Return the [X, Y] coordinate for the center point of the cell that contains the specified text.  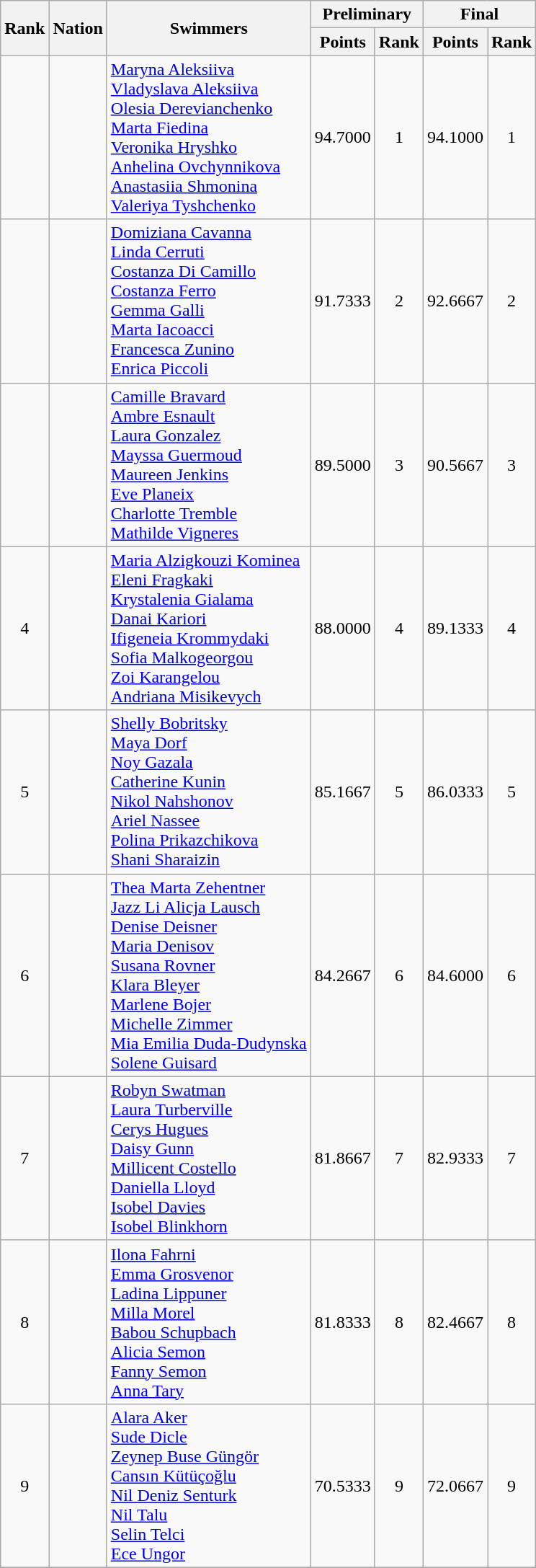
Camille BravardAmbre EsnaultLaura GonzalezMayssa GuermoudMaureen JenkinsEve PlaneixCharlotte TrembleMathilde Vigneres [209, 464]
Swimmers [209, 28]
Preliminary [367, 14]
89.1333 [455, 629]
92.6667 [455, 301]
90.5667 [455, 464]
72.0667 [455, 1485]
Domiziana CavannaLinda CerrutiCostanza Di CamilloCostanza FerroGemma GalliMarta IacoacciFrancesca ZuninoEnrica Piccoli [209, 301]
94.1000 [455, 137]
89.5000 [343, 464]
Shelly BobritskyMaya DorfNoy GazalaCatherine KuninNikol NahshonovAriel NasseePolina PrikazchikovaShani Sharaizin [209, 792]
Alara AkerSude DicleZeynep Buse GüngörCansın KütüçoğluNil Deniz SenturkNil TaluSelin TelciEce Ungor [209, 1485]
84.6000 [455, 975]
86.0333 [455, 792]
Ilona FahrniEmma GrosvenorLadina LippunerMilla MorelBabou SchupbachAlicia SemonFanny SemonAnna Tary [209, 1322]
Nation [78, 28]
82.4667 [455, 1322]
88.0000 [343, 629]
Maria Alzigkouzi KomineaEleni FragkakiKrystalenia GialamaDanai KarioriIfigeneia KrommydakiSofia MalkogeorgouZoi KarangelouAndriana Misikevych [209, 629]
81.8333 [343, 1322]
70.5333 [343, 1485]
94.7000 [343, 137]
85.1667 [343, 792]
Maryna AleksiivaVladyslava AleksiivaOlesia DerevianchenkoMarta FiedinaVeronika HryshkoAnhelina OvchynnikovaAnastasiia ShmoninaValeriya Tyshchenko [209, 137]
Robyn SwatmanLaura TurbervilleCerys HuguesDaisy GunnMillicent CostelloDaniella LloydIsobel DaviesIsobel Blinkhorn [209, 1158]
Final [479, 14]
91.7333 [343, 301]
81.8667 [343, 1158]
82.9333 [455, 1158]
84.2667 [343, 975]
